From the cell containing the given text, extract its center point as (X, Y) coordinate. 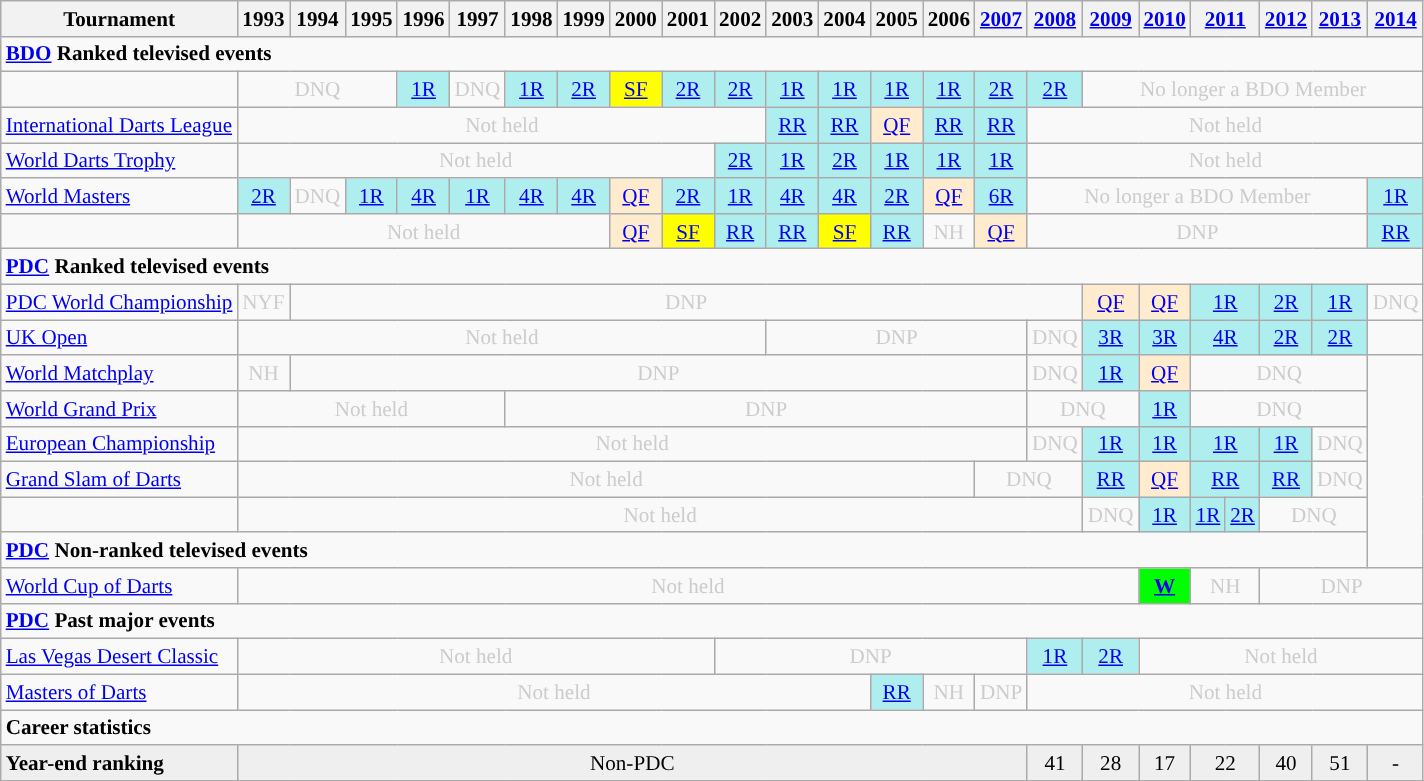
2011 (1226, 18)
6R (1001, 196)
Tournament (120, 18)
PDC World Championship (120, 302)
2004 (844, 18)
22 (1226, 762)
17 (1165, 762)
Grand Slam of Darts (120, 480)
2010 (1165, 18)
- (1396, 762)
2000 (636, 18)
2003 (792, 18)
PDC Non-ranked televised events (712, 550)
Career statistics (712, 728)
2009 (1111, 18)
UK Open (120, 338)
2008 (1055, 18)
World Matchplay (120, 372)
28 (1111, 762)
2006 (949, 18)
1999 (584, 18)
1993 (263, 18)
Masters of Darts (120, 692)
41 (1055, 762)
Non-PDC (632, 762)
2002 (740, 18)
PDC Ranked televised events (712, 266)
40 (1286, 762)
World Cup of Darts (120, 586)
1996 (423, 18)
BDO Ranked televised events (712, 54)
1995 (371, 18)
NYF (263, 302)
International Darts League (120, 124)
1994 (318, 18)
2001 (688, 18)
2005 (897, 18)
1998 (531, 18)
Year-end ranking (120, 762)
PDC Past major events (712, 620)
European Championship (120, 444)
1997 (478, 18)
2007 (1001, 18)
Las Vegas Desert Classic (120, 656)
2013 (1340, 18)
World Darts Trophy (120, 160)
World Masters (120, 196)
51 (1340, 762)
World Grand Prix (120, 408)
W (1165, 586)
2012 (1286, 18)
2014 (1396, 18)
